Search for the cell housing the specified text and yield its (x, y) center coordinate. 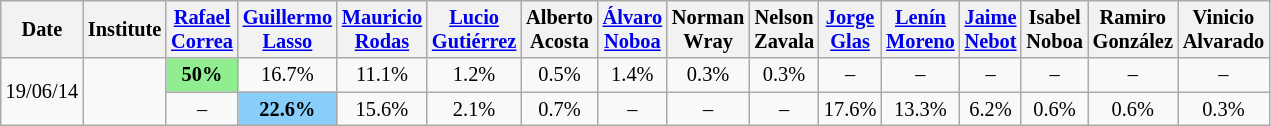
17.6% (850, 109)
19/06/14 (42, 92)
VinicioAlvarado (1224, 29)
ÁlvaroNoboa (632, 29)
RafaelCorrea (202, 29)
LenínMoreno (920, 29)
2.1% (474, 109)
16.7% (288, 75)
MauricioRodas (382, 29)
RamiroGonzález (1133, 29)
Institute (124, 29)
15.6% (382, 109)
IsabelNoboa (1054, 29)
LucioGutiérrez (474, 29)
AlbertoAcosta (559, 29)
0.7% (559, 109)
NormanWray (708, 29)
JorgeGlas (850, 29)
6.2% (991, 109)
1.4% (632, 75)
22.6% (288, 109)
11.1% (382, 75)
JaimeNebot (991, 29)
Date (42, 29)
NelsonZavala (784, 29)
13.3% (920, 109)
1.2% (474, 75)
0.5% (559, 75)
50% (202, 75)
GuillermoLasso (288, 29)
